Return the [x, y] coordinate for the center point of the cell that contains the specified text.  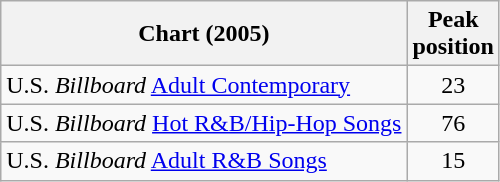
Peakposition [453, 34]
15 [453, 161]
76 [453, 123]
U.S. Billboard Hot R&B/Hip-Hop Songs [204, 123]
23 [453, 85]
Chart (2005) [204, 34]
U.S. Billboard Adult R&B Songs [204, 161]
U.S. Billboard Adult Contemporary [204, 85]
